Pinpoint the cell where the given text exists, returning its (X, Y) midpoint coordinate. 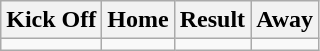
Away (285, 20)
Kick Off (52, 20)
Result (212, 20)
Home (138, 20)
